Provide the [X, Y] coordinate of the cell's center where the given text is located.  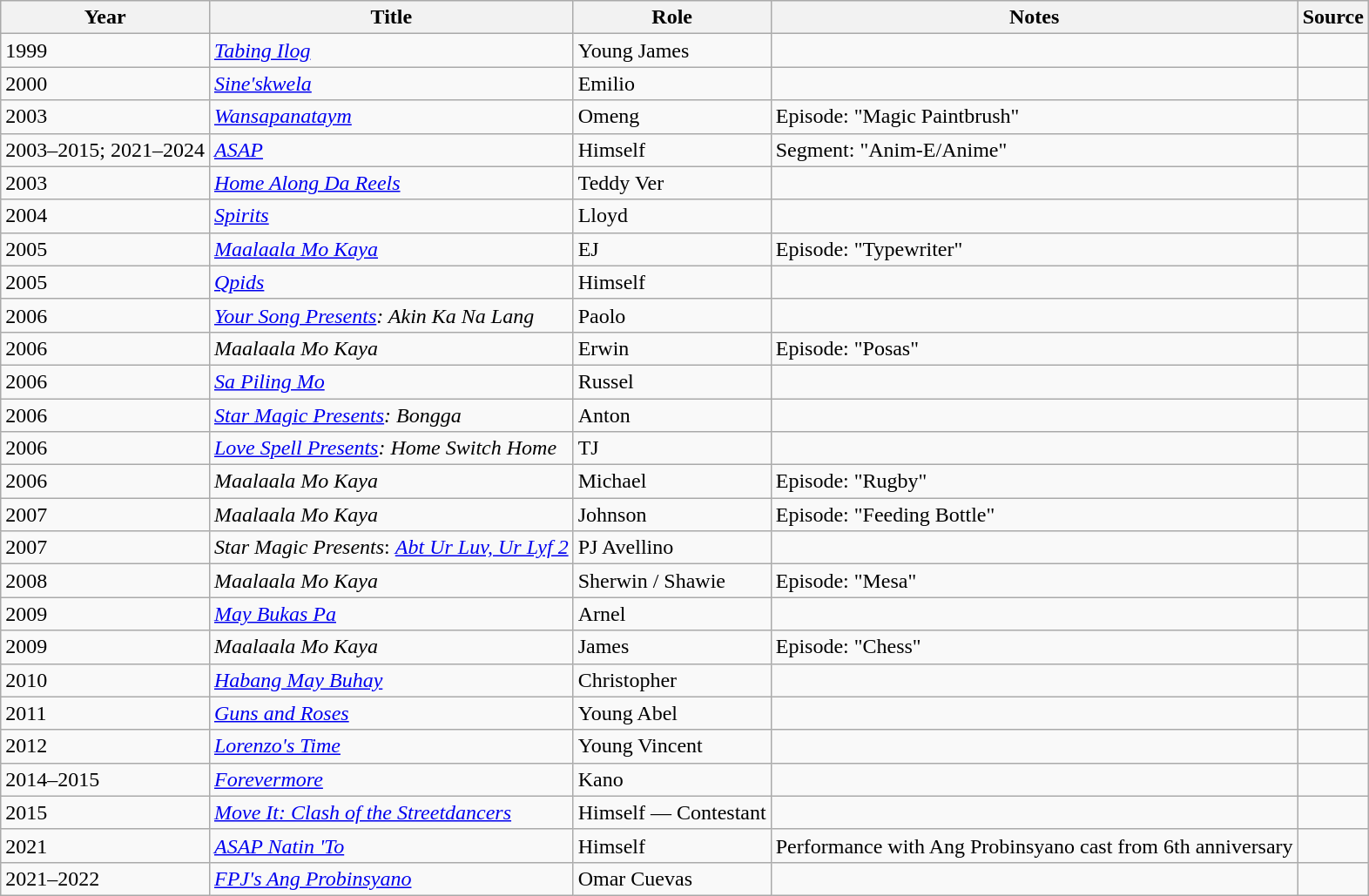
Role [672, 17]
2021 [105, 845]
ASAP Natin 'To [391, 845]
Young James [672, 51]
EJ [672, 249]
Episode: "Chess" [1035, 647]
Paolo [672, 315]
Episode: "Typewriter" [1035, 249]
Spirits [391, 216]
Guns and Roses [391, 713]
2014–2015 [105, 779]
2010 [105, 680]
2004 [105, 216]
Tabing Ilog [391, 51]
Move It: Clash of the Streetdancers [391, 812]
ASAP [391, 150]
2021–2022 [105, 879]
Home Along Da Reels [391, 183]
Arnel [672, 614]
Segment: "Anim-E/Anime" [1035, 150]
2008 [105, 581]
Episode: "Feeding Bottle" [1035, 515]
Habang May Buhay [391, 680]
FPJ's Ang Probinsyano [391, 879]
Sa Piling Mo [391, 381]
Episode: "Mesa" [1035, 581]
Notes [1035, 17]
Anton [672, 415]
Episode: "Rugby" [1035, 482]
Title [391, 17]
Young Abel [672, 713]
Year [105, 17]
2003–2015; 2021–2024 [105, 150]
Emilio [672, 84]
Omar Cuevas [672, 879]
Qpids [391, 282]
Wansapanataym [391, 117]
Christopher [672, 680]
Star Magic Presents: Abt Ur Luv, Ur Lyf 2 [391, 548]
Star Magic Presents: Bongga [391, 415]
Forevermore [391, 779]
Episode: "Magic Paintbrush" [1035, 117]
James [672, 647]
Johnson [672, 515]
Omeng [672, 117]
1999 [105, 51]
Young Vincent [672, 746]
2012 [105, 746]
Lloyd [672, 216]
Teddy Ver [672, 183]
May Bukas Pa [391, 614]
Episode: "Posas" [1035, 348]
PJ Avellino [672, 548]
Sine'skwela [391, 84]
Russel [672, 381]
Lorenzo's Time [391, 746]
Your Song Presents: Akin Ka Na Lang [391, 315]
2011 [105, 713]
2000 [105, 84]
Michael [672, 482]
Love Spell Presents: Home Switch Home [391, 448]
TJ [672, 448]
Sherwin / Shawie [672, 581]
Kano [672, 779]
Source [1332, 17]
Erwin [672, 348]
Himself — Contestant [672, 812]
Performance with Ang Probinsyano cast from 6th anniversary [1035, 845]
2015 [105, 812]
